Extract the (X, Y) coordinate from the center of the cell holding the provided text.  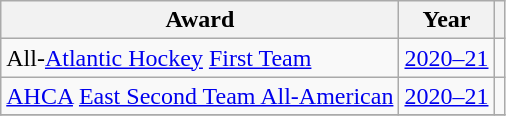
Award (200, 20)
Year (446, 20)
All-Atlantic Hockey First Team (200, 58)
AHCA East Second Team All-American (200, 96)
